Pinpoint the cell where the given text exists, returning its [X, Y] midpoint coordinate. 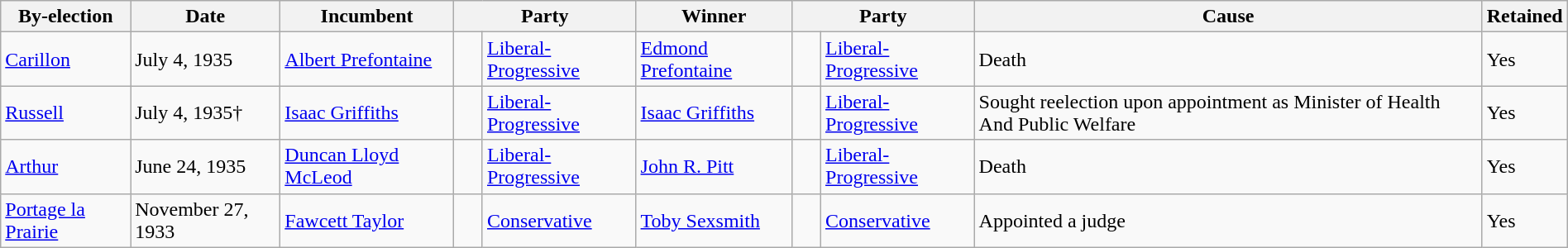
Fawcett Taylor [367, 220]
Arthur [66, 167]
Date [205, 17]
June 24, 1935 [205, 167]
Winner [714, 17]
July 4, 1935 [205, 60]
Carillon [66, 60]
By-election [66, 17]
July 4, 1935† [205, 112]
Incumbent [367, 17]
Duncan Lloyd McLeod [367, 167]
Sought reelection upon appointment as Minister of Health And Public Welfare [1228, 112]
Retained [1525, 17]
Portage la Prairie [66, 220]
Cause [1228, 17]
Albert Prefontaine [367, 60]
November 27, 1933 [205, 220]
Toby Sexsmith [714, 220]
Appointed a judge [1228, 220]
John R. Pitt [714, 167]
Russell [66, 112]
Edmond Prefontaine [714, 60]
